Return the (x, y) coordinate for the center point of the cell that contains the specified text.  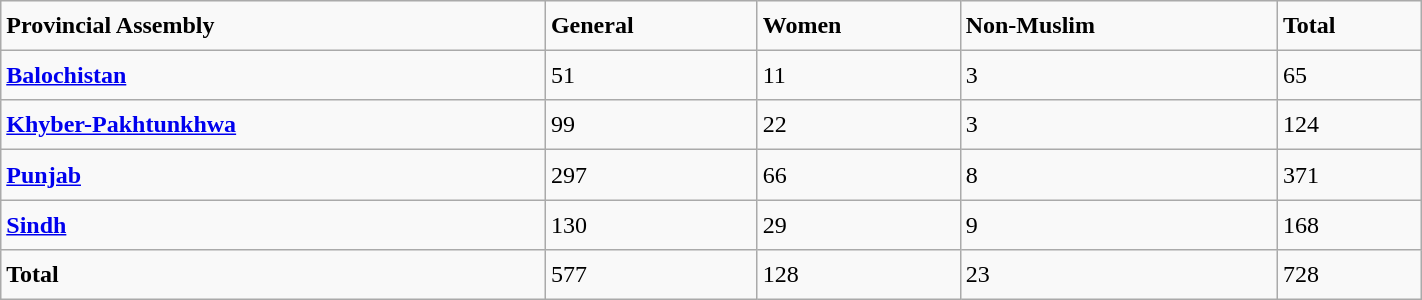
Non-Muslim (1118, 26)
Provincial Assembly (274, 26)
Khyber-Pakhtunkhwa (274, 125)
General (651, 26)
124 (1350, 125)
23 (1118, 274)
128 (858, 274)
Women (858, 26)
8 (1118, 175)
728 (1350, 274)
577 (651, 274)
297 (651, 175)
65 (1350, 75)
11 (858, 75)
99 (651, 125)
371 (1350, 175)
9 (1118, 225)
Sindh (274, 225)
29 (858, 225)
51 (651, 75)
Punjab (274, 175)
Balochistan (274, 75)
168 (1350, 225)
22 (858, 125)
66 (858, 175)
130 (651, 225)
